Search for the cell housing the specified text and yield its (x, y) center coordinate. 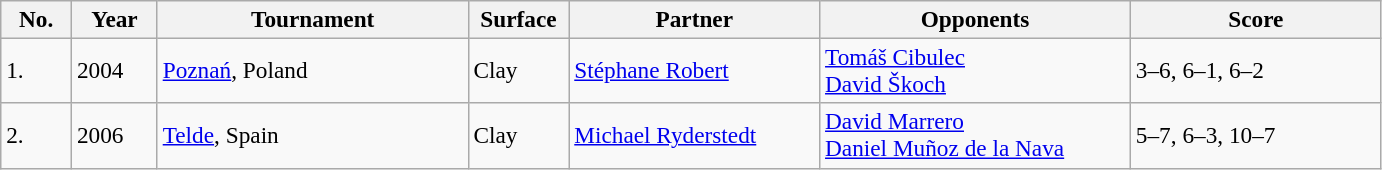
Tournament (312, 19)
2. (36, 136)
2004 (115, 70)
David Marrero Daniel Muñoz de la Nava (976, 136)
Tomáš Cibulec David Škoch (976, 70)
Stéphane Robert (694, 70)
Opponents (976, 19)
Score (1256, 19)
2006 (115, 136)
5–7, 6–3, 10–7 (1256, 136)
Telde, Spain (312, 136)
1. (36, 70)
Partner (694, 19)
Surface (518, 19)
Year (115, 19)
No. (36, 19)
Poznań, Poland (312, 70)
3–6, 6–1, 6–2 (1256, 70)
Michael Ryderstedt (694, 136)
